Output the (X, Y) coordinate of the center of the cell containing the given text.  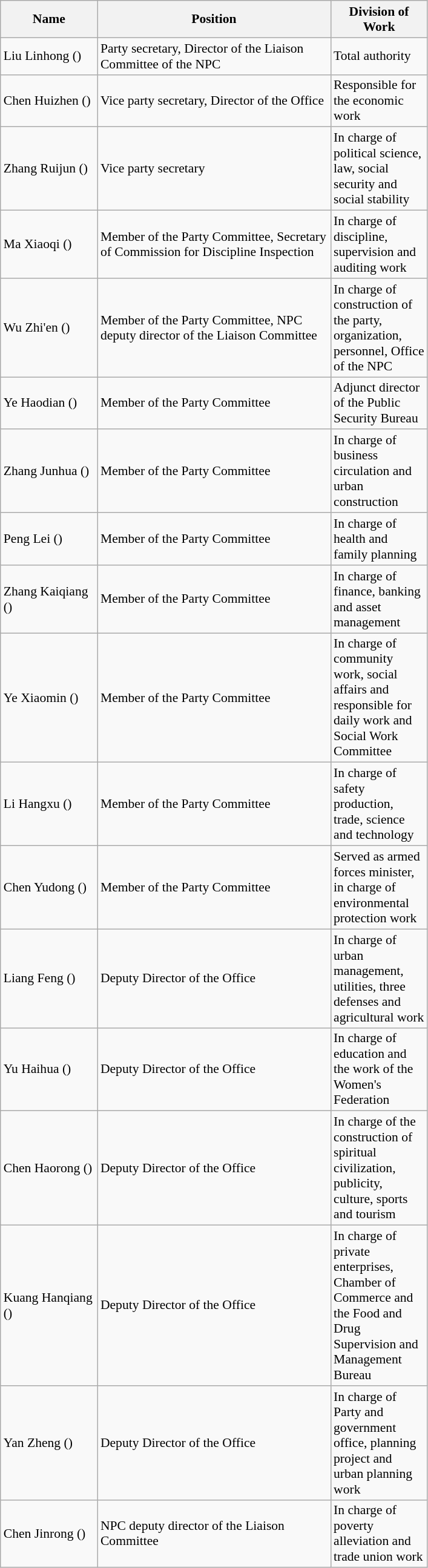
In charge of the construction of spiritual civilization, publicity, culture, sports and tourism (379, 1168)
In charge of Party and government office, planning project and urban planning work (379, 1443)
Member of the Party Committee, NPC deputy director of the Liaison Committee (214, 328)
Yu Haihua () (49, 1069)
In charge of safety production, trade, science and technology (379, 804)
Chen Jinrong () (49, 1534)
Chen Huizhen () (49, 100)
In charge of poverty alleviation and trade union work (379, 1534)
Liang Feng () (49, 978)
NPC deputy director of the Liaison Committee (214, 1534)
Total authority (379, 56)
Served as armed forces minister, in charge of environmental protection work (379, 888)
Responsible for the economic work (379, 100)
Chen Yudong () (49, 888)
In charge of urban management, utilities, three defenses and agricultural work (379, 978)
In charge of community work, social affairs and responsible for daily work and Social Work Committee (379, 698)
Name (49, 19)
Zhang Junhua () (49, 471)
Adjunct director of the Public Security Bureau (379, 403)
Ye Haodian () (49, 403)
In charge of private enterprises, Chamber of Commerce and the Food and Drug Supervision and Management Bureau (379, 1306)
In charge of finance, banking and asset management (379, 599)
In charge of discipline, supervision and auditing work (379, 244)
Chen Haorong () (49, 1168)
Vice party secretary, Director of the Office (214, 100)
Liu Linhong () (49, 56)
Position (214, 19)
In charge of political science, law, social security and social stability (379, 169)
In charge of business circulation and urban construction (379, 471)
Zhang Ruijun () (49, 169)
Kuang Hanqiang () (49, 1306)
Zhang Kaiqiang () (49, 599)
Party secretary, Director of the Liaison Committee of the NPC (214, 56)
In charge of health and family planning (379, 539)
In charge of construction of the party, organization, personnel, Office of the NPC (379, 328)
Division of Work (379, 19)
Yan Zheng () (49, 1443)
Ma Xiaoqi () (49, 244)
In charge of education and the work of the Women's Federation (379, 1069)
Member of the Party Committee, Secretary of Commission for Discipline Inspection (214, 244)
Peng Lei () (49, 539)
Li Hangxu () (49, 804)
Vice party secretary (214, 169)
Wu Zhi'en () (49, 328)
Ye Xiaomin () (49, 698)
